Identify which cell holds the provided text, then report its (x, y) central coordinate. 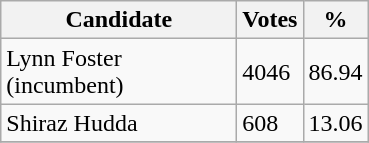
608 (270, 123)
% (336, 20)
Lynn Foster (incumbent) (119, 72)
Votes (270, 20)
Shiraz Hudda (119, 123)
4046 (270, 72)
Candidate (119, 20)
86.94 (336, 72)
13.06 (336, 123)
